Extract the (X, Y) coordinate from the center of the cell holding the provided text.  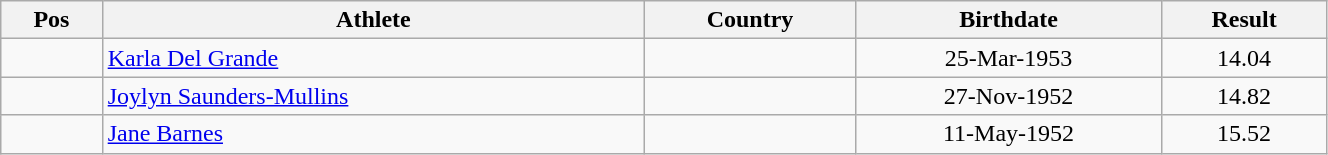
Result (1244, 20)
11-May-1952 (1008, 134)
14.82 (1244, 96)
Pos (52, 20)
Karla Del Grande (374, 58)
27-Nov-1952 (1008, 96)
14.04 (1244, 58)
Country (750, 20)
Birthdate (1008, 20)
Jane Barnes (374, 134)
Joylyn Saunders-Mullins (374, 96)
Athlete (374, 20)
15.52 (1244, 134)
25-Mar-1953 (1008, 58)
